Locate the cell with the specified text and output its (X, Y) center coordinate. 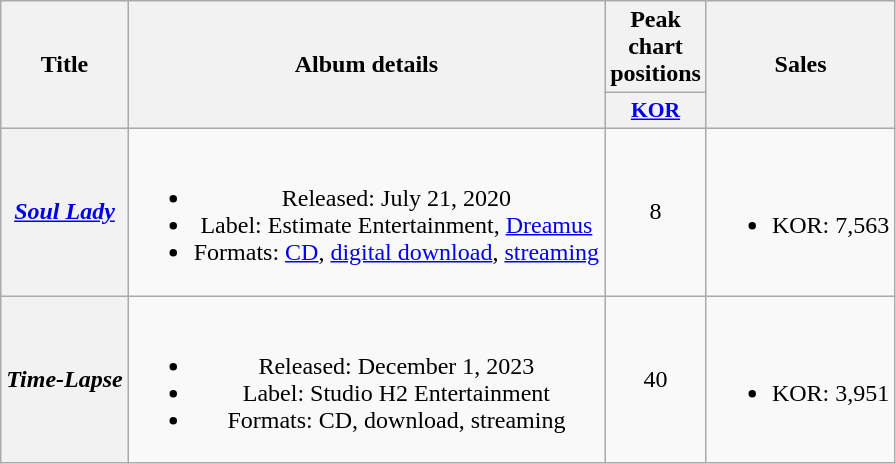
8 (656, 212)
Released: July 21, 2020Label: Estimate Entertainment, DreamusFormats: CD, digital download, streaming (366, 212)
40 (656, 380)
KOR: 7,563 (800, 212)
Time-Lapse (64, 380)
Sales (800, 65)
KOR: 3,951 (800, 380)
Album details (366, 65)
Title (64, 65)
Released: December 1, 2023Label: Studio H2 EntertainmentFormats: CD, download, streaming (366, 380)
Peak chartpositions (656, 47)
Soul Lady (64, 212)
KOR (656, 111)
